Return the [X, Y] coordinate for the center point of the cell that contains the specified text.  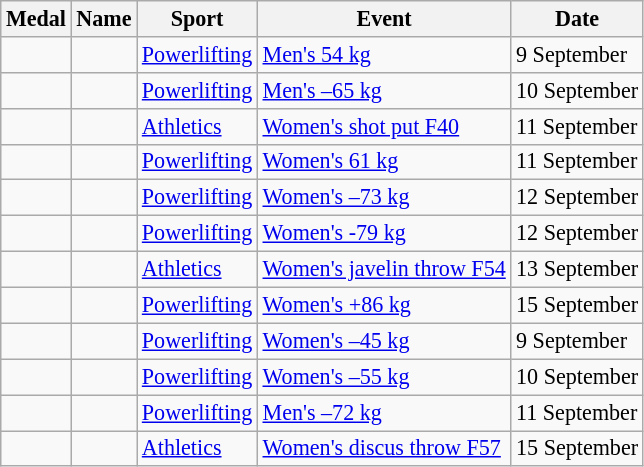
Men's 54 kg [384, 54]
Women's javelin throw F54 [384, 269]
Women's 61 kg [384, 162]
Sport [198, 18]
Women's discus throw F57 [384, 448]
Women's +86 kg [384, 305]
Women's –55 kg [384, 377]
Men's –65 kg [384, 90]
Date [577, 18]
13 September [577, 269]
Event [384, 18]
Women's shot put F40 [384, 126]
Medal [36, 18]
Women's -79 kg [384, 233]
Women's –45 kg [384, 341]
Name [104, 18]
Men's –72 kg [384, 412]
Women's –73 kg [384, 198]
